Scan for the cell matching the given text and deliver its (x, y) coordinate at center. 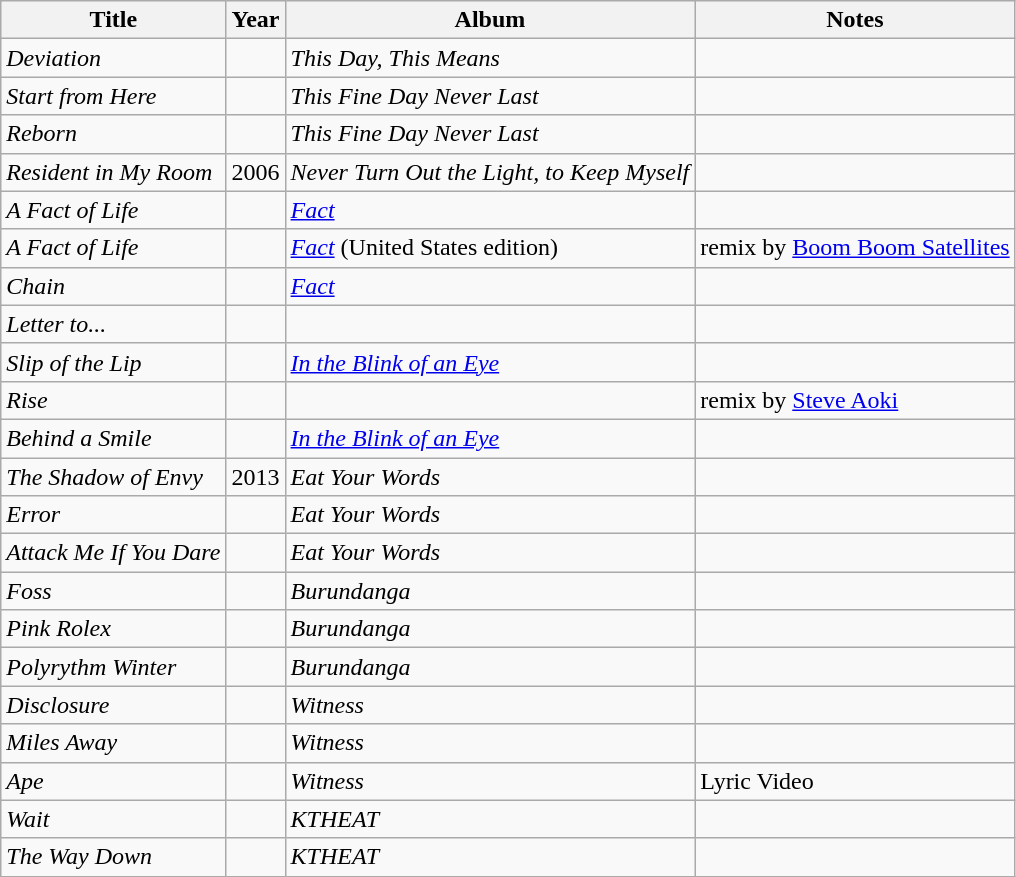
Reborn (114, 134)
Start from Here (114, 96)
Slip of the Lip (114, 362)
Wait (114, 819)
Year (256, 20)
remix by Boom Boom Satellites (855, 248)
Error (114, 515)
remix by Steve Aoki (855, 400)
Fact (United States edition) (490, 248)
Disclosure (114, 705)
Notes (855, 20)
Chain (114, 286)
Polyrythm Winter (114, 667)
Foss (114, 591)
This Day, This Means (490, 58)
2006 (256, 172)
Never Turn Out the Light, to Keep Myself (490, 172)
Rise (114, 400)
Deviation (114, 58)
Attack Me If You Dare (114, 553)
Album (490, 20)
Lyric Video (855, 781)
Resident in My Room (114, 172)
Title (114, 20)
Letter to... (114, 324)
The Way Down (114, 857)
Miles Away (114, 743)
2013 (256, 477)
Behind a Smile (114, 438)
The Shadow of Envy (114, 477)
Ape (114, 781)
Pink Rolex (114, 629)
